Locate the cell with the specified text and output its (x, y) center coordinate. 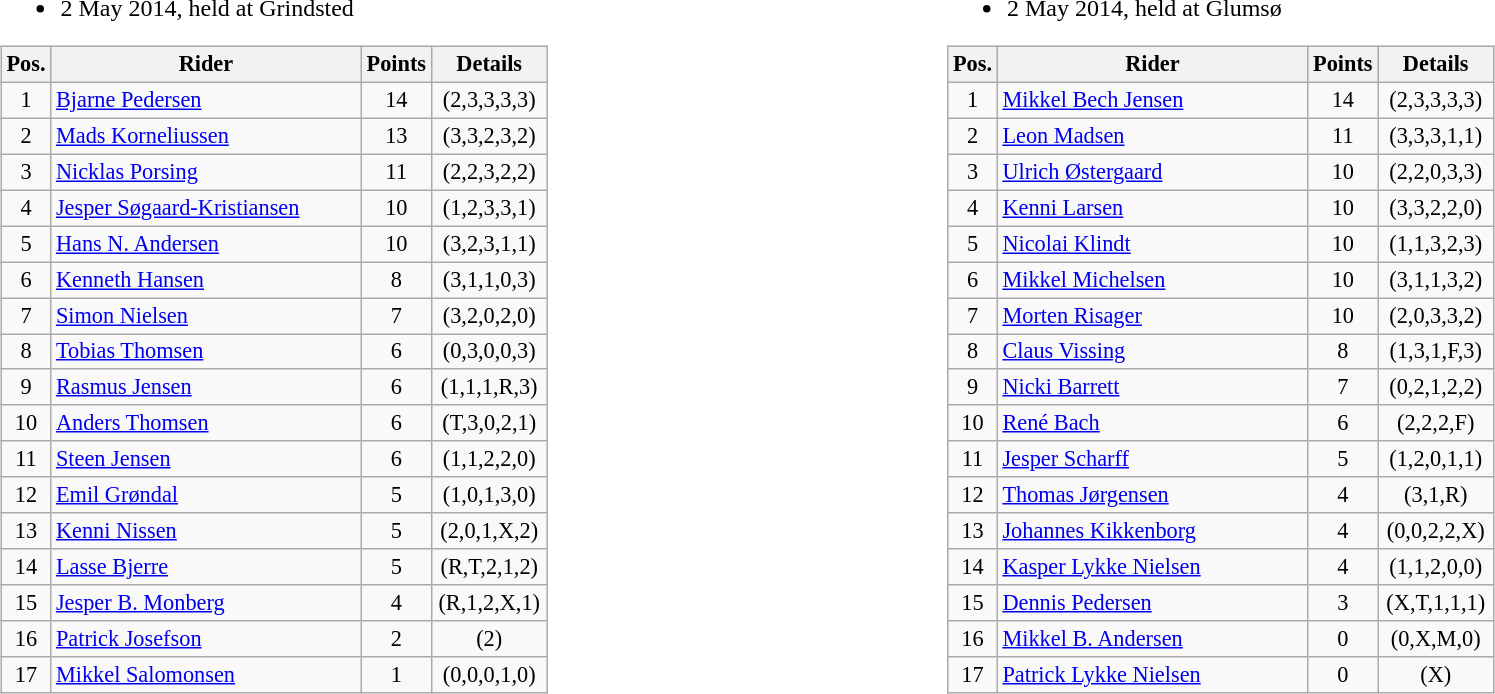
(0,3,0,0,3) (490, 352)
Kenni Nissen (206, 531)
(3,3,2,2,0) (1436, 208)
Rasmus Jensen (206, 387)
(2,2,0,3,3) (1436, 172)
Mikkel Salomonsen (206, 675)
(0,2,1,2,2) (1436, 387)
(2) (490, 639)
Morten Risager (1152, 316)
(1,3,1,F,3) (1436, 352)
Tobias Thomsen (206, 352)
Mikkel B. Andersen (1152, 639)
(0,0,2,2,X) (1436, 531)
(3,3,3,1,1) (1436, 136)
(1,2,0,1,1) (1436, 459)
(X,T,1,1,1) (1436, 603)
(1,2,3,3,1) (490, 208)
René Bach (1152, 423)
(3,3,2,3,2) (490, 136)
Leon Madsen (1152, 136)
(2,0,3,3,2) (1436, 316)
Patrick Lykke Nielsen (1152, 675)
Ulrich Østergaard (1152, 172)
Bjarne Pedersen (206, 100)
Johannes Kikkenborg (1152, 531)
Nicki Barrett (1152, 387)
(1,1,3,2,3) (1436, 244)
Kasper Lykke Nielsen (1152, 567)
(3,2,0,2,0) (490, 316)
(X) (1436, 675)
(1,1,1,R,3) (490, 387)
(2,0,1,X,2) (490, 531)
(1,1,2,2,0) (490, 459)
(3,1,1,3,2) (1436, 280)
Nicolai Klindt (1152, 244)
(1,0,1,3,0) (490, 495)
Patrick Josefson (206, 639)
Dennis Pedersen (1152, 603)
(R,T,2,1,2) (490, 567)
Kenni Larsen (1152, 208)
(0,0,0,1,0) (490, 675)
Nicklas Porsing (206, 172)
Hans N. Andersen (206, 244)
Emil Grøndal (206, 495)
(2,2,3,2,2) (490, 172)
(2,2,2,F) (1436, 423)
Steen Jensen (206, 459)
Mikkel Bech Jensen (1152, 100)
Jesper B. Monberg (206, 603)
(T,3,0,2,1) (490, 423)
Kenneth Hansen (206, 280)
Jesper Scharff (1152, 459)
(3,1,R) (1436, 495)
(3,2,3,1,1) (490, 244)
Mads Korneliussen (206, 136)
Anders Thomsen (206, 423)
Lasse Bjerre (206, 567)
(1,1,2,0,0) (1436, 567)
(R,1,2,X,1) (490, 603)
Jesper Søgaard-Kristiansen (206, 208)
Claus Vissing (1152, 352)
(0,X,M,0) (1436, 639)
Mikkel Michelsen (1152, 280)
(3,1,1,0,3) (490, 280)
Thomas Jørgensen (1152, 495)
Simon Nielsen (206, 316)
